Return [X, Y] of the center of cell containing provided text 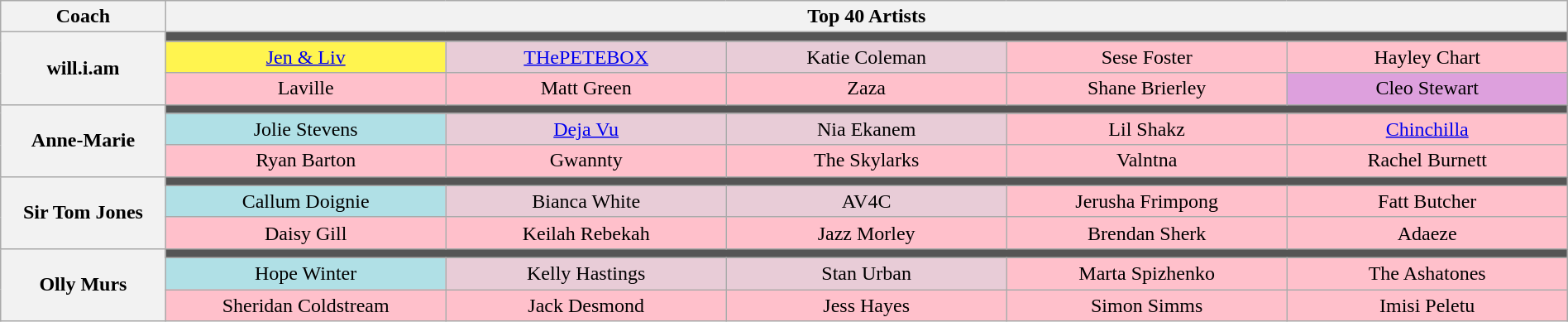
The Skylarks [867, 161]
Matt Green [586, 89]
Hayley Chart [1427, 57]
Cleo Stewart [1427, 89]
Katie Coleman [867, 57]
Marta Spizhenko [1146, 273]
Daisy Gill [306, 233]
Jolie Stevens [306, 129]
Jerusha Frimpong [1146, 201]
Laville [306, 89]
Coach [83, 17]
Lil Shakz [1146, 129]
Callum Doignie [306, 201]
Gwannty [586, 161]
Sheridan Coldstream [306, 305]
Zaza [867, 89]
Jess Hayes [867, 305]
Imisi Peletu [1427, 305]
Keilah Rebekah [586, 233]
Stan Urban [867, 273]
Nia Ekanem [867, 129]
Rachel Burnett [1427, 161]
Ryan Barton [306, 161]
The Ashatones [1427, 273]
Chinchilla [1427, 129]
will.i.am [83, 68]
Kelly Hastings [586, 273]
Brendan Sherk [1146, 233]
Bianca White [586, 201]
AV4C [867, 201]
Adaeze [1427, 233]
Jack Desmond [586, 305]
Sir Tom Jones [83, 212]
Jen & Liv [306, 57]
Fatt Butcher [1427, 201]
THePETEBOX [586, 57]
Simon Simms [1146, 305]
Hope Winter [306, 273]
Deja Vu [586, 129]
Anne-Marie [83, 141]
Valntna [1146, 161]
Shane Brierley [1146, 89]
Olly Murs [83, 285]
Sese Foster [1146, 57]
Top 40 Artists [867, 17]
Jazz Morley [867, 233]
